Extract the [x, y] coordinate from the center of the cell holding the provided text.  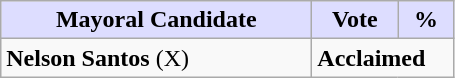
Mayoral Candidate [156, 20]
Vote [355, 20]
Acclaimed [383, 58]
Nelson Santos (X) [156, 58]
% [426, 20]
